Provide the [x, y] coordinate of the cell's center where the given text is located.  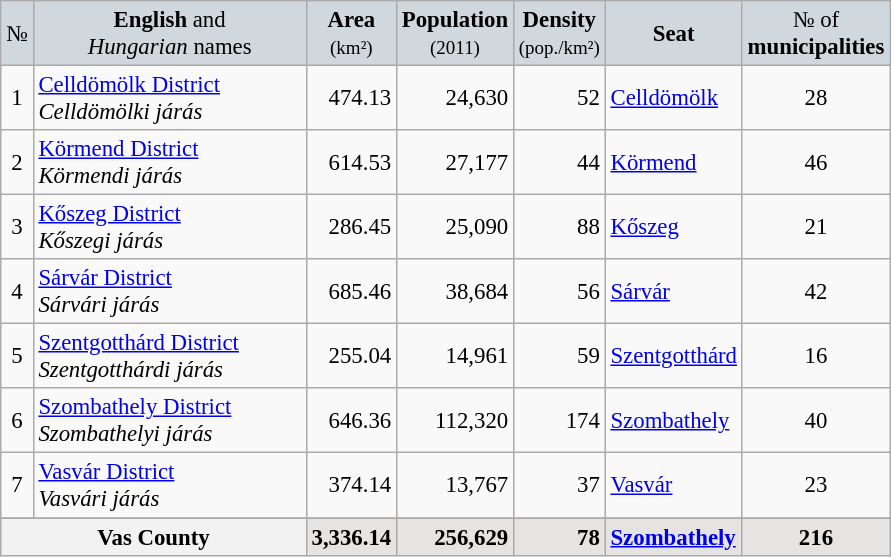
Kőszeg [674, 228]
21 [816, 228]
Szentgotthárd [674, 356]
Vasvár District Vasvári járás [170, 486]
3 [17, 228]
3,336.14 [351, 537]
25,090 [456, 228]
5 [17, 356]
28 [816, 98]
6 [17, 420]
174 [559, 420]
Sárvár District Sárvári járás [170, 292]
Area (km²) [351, 34]
Körmend [674, 162]
40 [816, 420]
646.36 [351, 420]
4 [17, 292]
374.14 [351, 486]
27,177 [456, 162]
Seat [674, 34]
38,684 [456, 292]
112,320 [456, 420]
Vas County [154, 537]
37 [559, 486]
№ ofmunicipalities [816, 34]
Vasvár [674, 486]
English andHungarian names [170, 34]
78 [559, 537]
Körmend District Körmendi járás [170, 162]
42 [816, 292]
56 [559, 292]
474.13 [351, 98]
24,630 [456, 98]
Szombathely District Szombathelyi járás [170, 420]
216 [816, 537]
44 [559, 162]
Celldömölk District Celldömölki járás [170, 98]
614.53 [351, 162]
23 [816, 486]
59 [559, 356]
7 [17, 486]
255.04 [351, 356]
Sárvár [674, 292]
Kőszeg District Kőszegi járás [170, 228]
52 [559, 98]
№ [17, 34]
286.45 [351, 228]
Population (2011) [456, 34]
Celldömölk [674, 98]
88 [559, 228]
14,961 [456, 356]
Szentgotthárd District Szentgotthárdi járás [170, 356]
Density (pop./km²) [559, 34]
16 [816, 356]
46 [816, 162]
685.46 [351, 292]
1 [17, 98]
13,767 [456, 486]
256,629 [456, 537]
2 [17, 162]
